Determine the (x, y) coordinate at the center of the cell enclosing the given text.  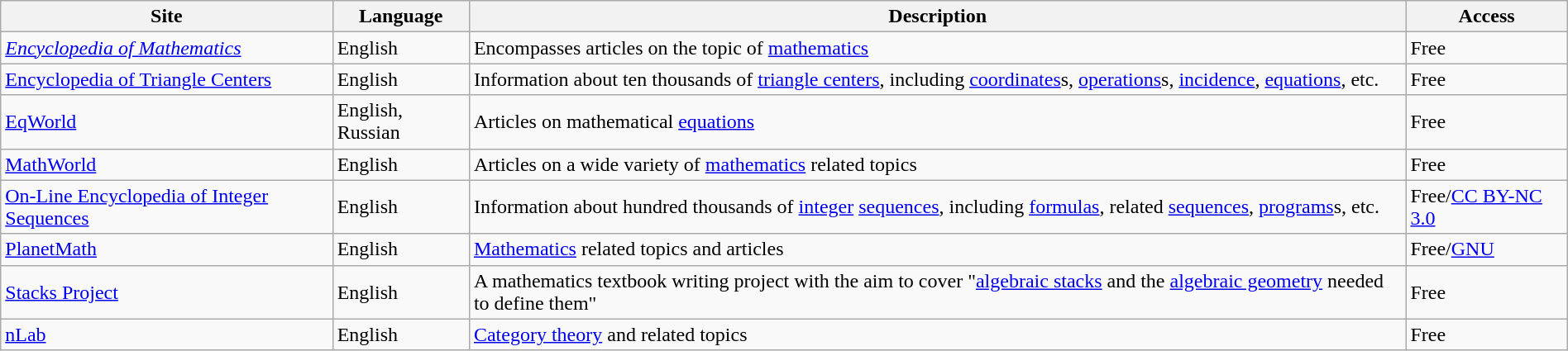
nLab (167, 334)
Articles on a wide variety of mathematics related topics (937, 164)
Stacks Project (167, 292)
Description (937, 17)
Access (1487, 17)
English, Russian (400, 122)
Articles on mathematical equations (937, 122)
Language (400, 17)
Free/GNU (1487, 249)
On-Line Encyclopedia of Integer Sequences (167, 206)
Encyclopedia of Mathematics (167, 48)
Mathematics related topics and articles (937, 249)
PlanetMath (167, 249)
Category theory and related topics (937, 334)
EqWorld (167, 122)
Site (167, 17)
MathWorld (167, 164)
A mathematics textbook writing project with the aim to cover "algebraic stacks and the algebraic geometry needed to define them" (937, 292)
Information about ten thousands of triangle centers, including coordinatess, operationss, incidence, equations, etc. (937, 79)
Encompasses articles on the topic of mathematics (937, 48)
Free/CC BY-NC 3.0 (1487, 206)
Encyclopedia of Triangle Centers (167, 79)
Information about hundred thousands of integer sequences, including formulas, related sequences, programss, etc. (937, 206)
